Provide the (x, y) coordinate of the cell's center where the given text is located.  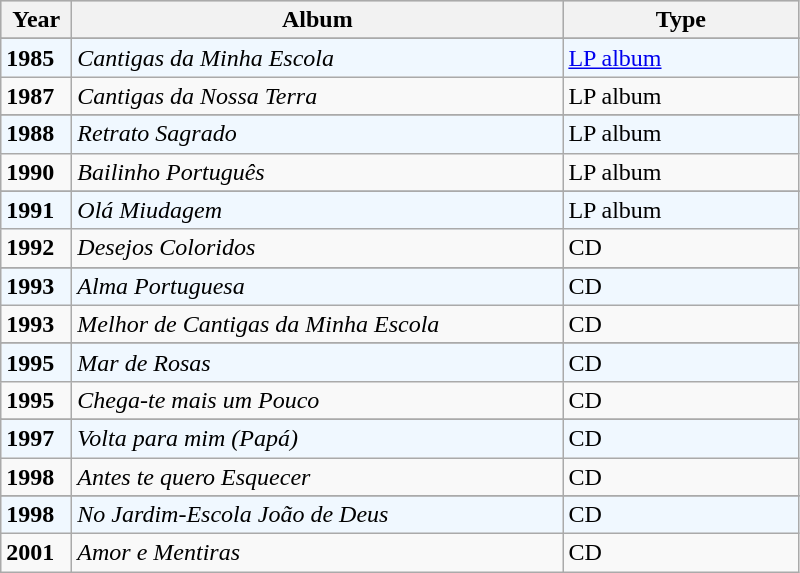
No Jardim-Escola João de Deus (318, 515)
Chega-te mais um Pouco (318, 400)
Album (318, 20)
Bailinho Português (318, 172)
Retrato Sagrado (318, 134)
Amor e Mentiras (318, 553)
1990 (36, 172)
Year (36, 20)
Cantigas da Minha Escola (318, 58)
2001 (36, 553)
1987 (36, 96)
1992 (36, 248)
1988 (36, 134)
Volta para mim (Papá) (318, 438)
Type (681, 20)
Alma Portuguesa (318, 286)
Olá Miudagem (318, 210)
Melhor de Cantigas da Minha Escola (318, 324)
Desejos Coloridos (318, 248)
1991 (36, 210)
1997 (36, 438)
Cantigas da Nossa Terra (318, 96)
1985 (36, 58)
Mar de Rosas (318, 362)
Antes te quero Esquecer (318, 477)
